Return the [x, y] coordinate for the center point of the cell that contains the specified text.  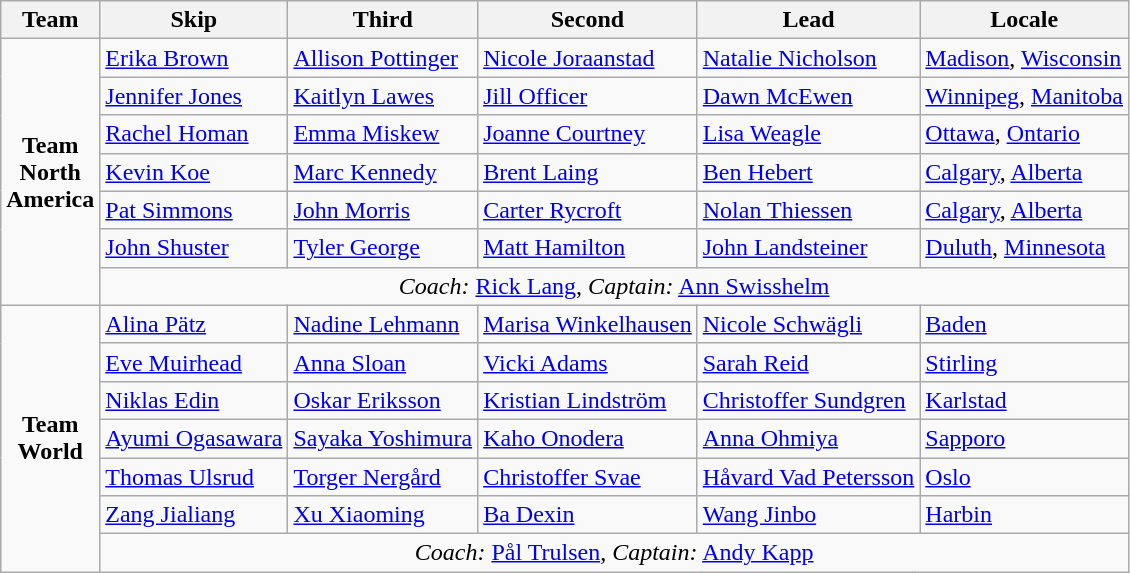
Team North America [50, 172]
Christoffer Sundgren [808, 400]
Kristian Lindström [588, 400]
Third [383, 20]
Carter Rycroft [588, 210]
Winnipeg, Manitoba [1024, 96]
Team [50, 20]
Kaitlyn Lawes [383, 96]
Eve Muirhead [194, 362]
Coach: Rick Lang, Captain: Ann Swisshelm [614, 286]
Erika Brown [194, 58]
Marc Kennedy [383, 172]
Allison Pottinger [383, 58]
Thomas Ulsrud [194, 477]
Nicole Joraanstad [588, 58]
Baden [1024, 324]
Jill Officer [588, 96]
Matt Hamilton [588, 248]
Ben Hebert [808, 172]
Nadine Lehmann [383, 324]
Kaho Onodera [588, 438]
Second [588, 20]
Joanne Courtney [588, 134]
Wang Jinbo [808, 515]
Skip [194, 20]
Kevin Koe [194, 172]
Ottawa, Ontario [1024, 134]
Sapporo [1024, 438]
Vicki Adams [588, 362]
Lisa Weagle [808, 134]
Harbin [1024, 515]
Emma Miskew [383, 134]
Sayaka Yoshimura [383, 438]
Oslo [1024, 477]
Oskar Eriksson [383, 400]
Team World [50, 438]
Niklas Edin [194, 400]
Anna Sloan [383, 362]
John Landsteiner [808, 248]
Tyler George [383, 248]
Madison, Wisconsin [1024, 58]
Nolan Thiessen [808, 210]
Stirling [1024, 362]
Natalie Nicholson [808, 58]
Coach: Pål Trulsen, Captain: Andy Kapp [614, 553]
Zang Jialiang [194, 515]
Ba Dexin [588, 515]
John Morris [383, 210]
Alina Pätz [194, 324]
Rachel Homan [194, 134]
Nicole Schwägli [808, 324]
Karlstad [1024, 400]
Marisa Winkelhausen [588, 324]
Torger Nergård [383, 477]
Pat Simmons [194, 210]
Ayumi Ogasawara [194, 438]
Jennifer Jones [194, 96]
Sarah Reid [808, 362]
Brent Laing [588, 172]
Håvard Vad Petersson [808, 477]
Christoffer Svae [588, 477]
Locale [1024, 20]
Xu Xiaoming [383, 515]
Duluth, Minnesota [1024, 248]
Lead [808, 20]
John Shuster [194, 248]
Anna Ohmiya [808, 438]
Dawn McEwen [808, 96]
